Scan for the cell matching the given text and deliver its [X, Y] coordinate at center. 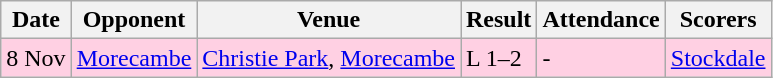
Morecambe [134, 58]
8 Nov [36, 58]
Stockdale [718, 58]
L 1–2 [498, 58]
Venue [329, 20]
Attendance [601, 20]
Opponent [134, 20]
Christie Park, Morecambe [329, 58]
Date [36, 20]
Result [498, 20]
Scorers [718, 20]
- [601, 58]
